For the text-containing cell, return its midpoint in (x, y) coordinate format. 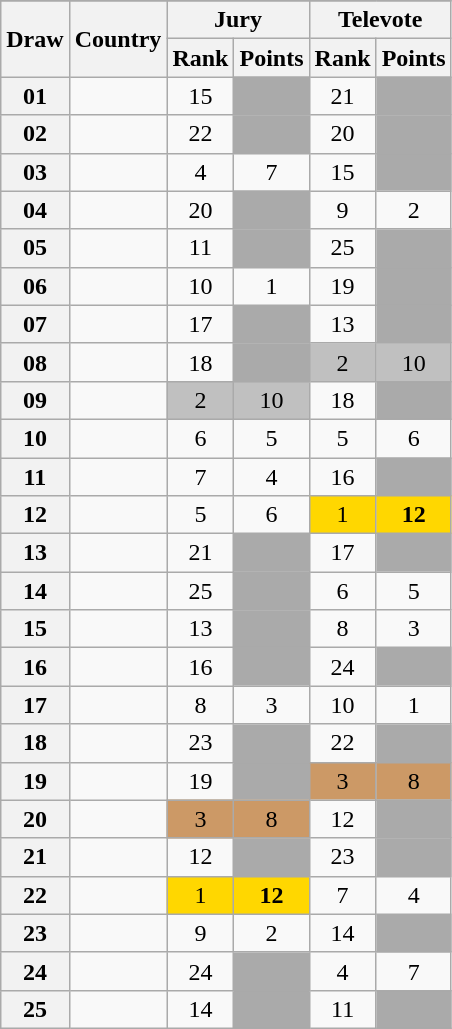
Televote (380, 20)
03 (35, 172)
Jury (238, 20)
Country (118, 39)
09 (35, 400)
Draw (35, 39)
04 (35, 210)
05 (35, 248)
07 (35, 324)
01 (35, 96)
08 (35, 362)
02 (35, 134)
06 (35, 286)
